Search for the cell housing the specified text and yield its [x, y] center coordinate. 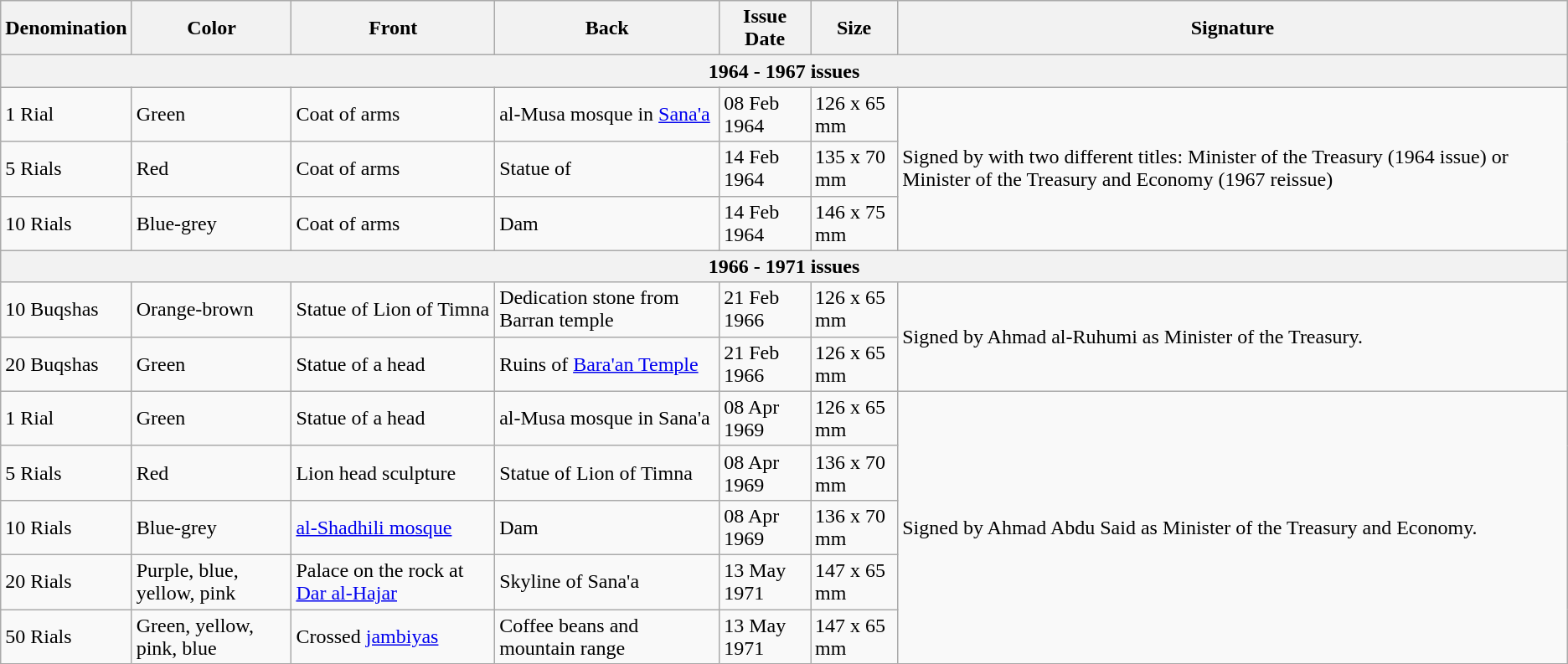
20 Rials [66, 581]
Color [211, 28]
08 Feb 1964 [766, 114]
Palace on the rock at Dar al-Hajar [394, 581]
Crossed jambiyas [394, 636]
Denomination [66, 28]
Lion head sculpture [394, 472]
Coffee beans and mountain range [607, 636]
Signature [1233, 28]
1966 - 1971 issues [784, 266]
Issue Date [766, 28]
Signed by Ahmad al-Ruhumi as Minister of the Treasury. [1233, 337]
Size [854, 28]
Back [607, 28]
10 Buqshas [66, 310]
Green, yellow, pink, blue [211, 636]
135 x 70 mm [854, 169]
20 Buqshas [66, 363]
Orange-brown [211, 310]
Purple, blue, yellow, pink [211, 581]
Signed by with two different titles: Minister of the Treasury (1964 issue) or Minister of the Treasury and Economy (1967 reissue) [1233, 169]
al-Shadhili mosque [394, 528]
146 x 75 mm [854, 223]
Skyline of Sana'a [607, 581]
1964 - 1967 issues [784, 71]
Statue of [607, 169]
Front [394, 28]
Dedication stone from Barran temple [607, 310]
50 Rials [66, 636]
Ruins of Bara'an Temple [607, 363]
Signed by Ahmad Abdu Said as Minister of the Treasury and Economy. [1233, 528]
